Extract the [x, y] coordinate from the center of the cell holding the provided text.  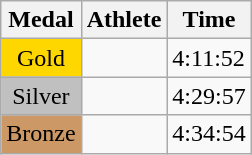
4:29:57 [209, 96]
4:11:52 [209, 58]
4:34:54 [209, 134]
Bronze [41, 134]
Silver [41, 96]
Time [209, 20]
Athlete [124, 20]
Gold [41, 58]
Medal [41, 20]
